Return [X, Y] of the center of cell containing provided text 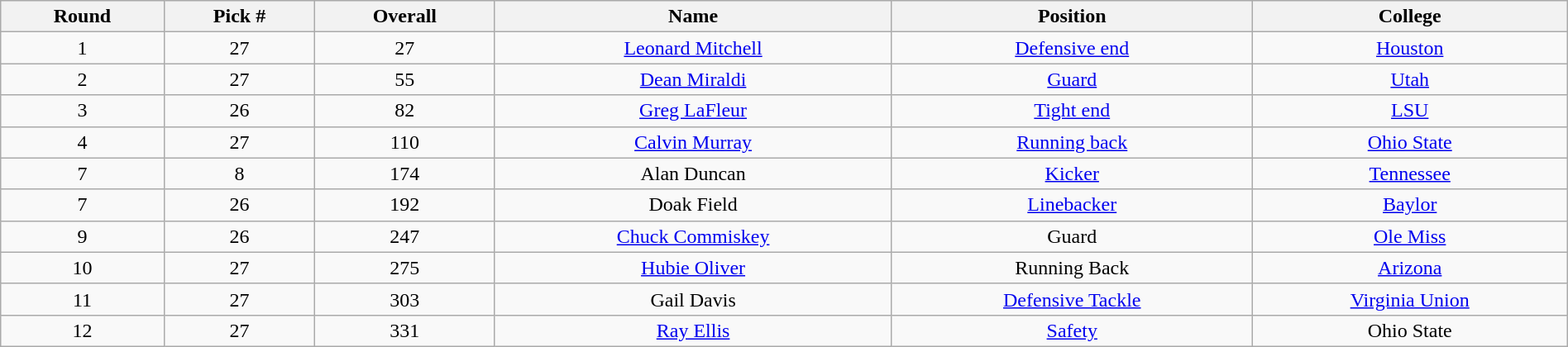
303 [405, 299]
Chuck Commiskey [693, 236]
Kicker [1072, 173]
3 [83, 111]
8 [240, 173]
82 [405, 111]
Arizona [1409, 268]
247 [405, 236]
11 [83, 299]
110 [405, 142]
Round [83, 17]
10 [83, 268]
Defensive Tackle [1072, 299]
Dean Miraldi [693, 79]
2 [83, 79]
Ole Miss [1409, 236]
331 [405, 330]
Defensive end [1072, 48]
Position [1072, 17]
Virginia Union [1409, 299]
Name [693, 17]
LSU [1409, 111]
Tennessee [1409, 173]
Pick # [240, 17]
Linebacker [1072, 205]
55 [405, 79]
Safety [1072, 330]
Greg LaFleur [693, 111]
College [1409, 17]
Utah [1409, 79]
Ray Ellis [693, 330]
1 [83, 48]
Alan Duncan [693, 173]
Gail Davis [693, 299]
Leonard Mitchell [693, 48]
9 [83, 236]
275 [405, 268]
Running Back [1072, 268]
Overall [405, 17]
4 [83, 142]
Hubie Oliver [693, 268]
Tight end [1072, 111]
Calvin Murray [693, 142]
Houston [1409, 48]
Baylor [1409, 205]
174 [405, 173]
Doak Field [693, 205]
Running back [1072, 142]
192 [405, 205]
12 [83, 330]
